Return the [X, Y] coordinate for the center point of the cell that contains the specified text.  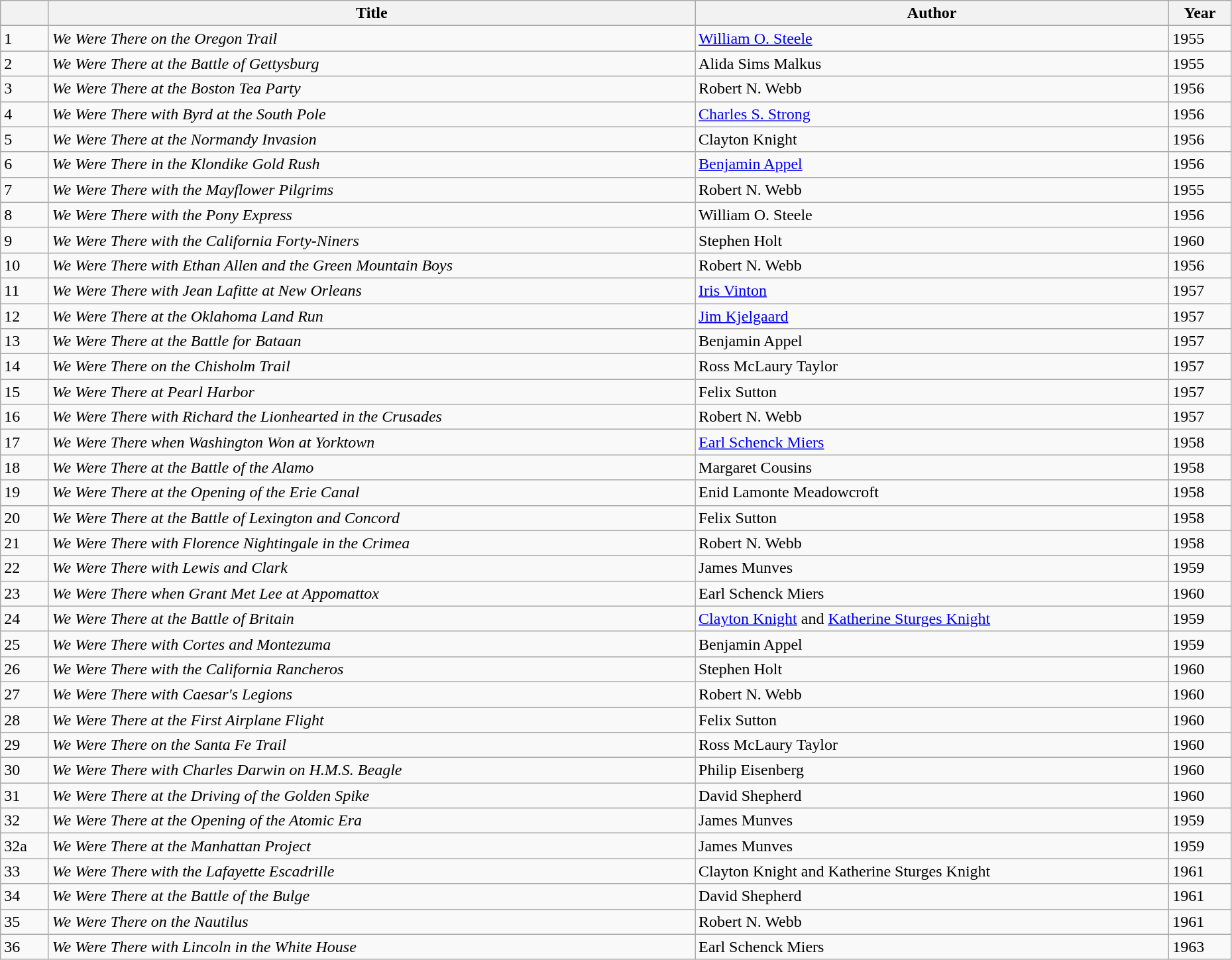
3 [25, 89]
Charles S. Strong [932, 114]
We Were There with the California Rancheros [371, 669]
20 [25, 518]
33 [25, 871]
16 [25, 417]
26 [25, 669]
We Were There at the Battle of the Alamo [371, 467]
Year [1200, 13]
We Were There on the Santa Fe Trail [371, 745]
We Were There when Grant Met Lee at Appomattox [371, 593]
35 [25, 922]
We Were There with Richard the Lionhearted in the Crusades [371, 417]
We Were There at the Normandy Invasion [371, 139]
Margaret Cousins [932, 467]
We Were There at the Battle for Bataan [371, 341]
21 [25, 543]
Iris Vinton [932, 290]
Clayton Knight [932, 139]
We Were There at the Oklahoma Land Run [371, 316]
6 [25, 164]
31 [25, 796]
We Were There in the Klondike Gold Rush [371, 164]
Author [932, 13]
12 [25, 316]
36 [25, 947]
We Were There with Cortes and Montezuma [371, 644]
27 [25, 694]
7 [25, 190]
22 [25, 568]
24 [25, 619]
We Were There at the Manhattan Project [371, 846]
We Were There with Lincoln in the White House [371, 947]
We Were There at Pearl Harbor [371, 392]
10 [25, 265]
18 [25, 467]
32 [25, 821]
We Were There at the Driving of the Golden Spike [371, 796]
1963 [1200, 947]
4 [25, 114]
We Were There with Byrd at the South Pole [371, 114]
1 [25, 38]
We Were There with Jean Lafitte at New Orleans [371, 290]
We Were There with Caesar's Legions [371, 694]
We Were There at the Opening of the Erie Canal [371, 493]
We Were There at the Boston Tea Party [371, 89]
We Were There with the Pony Express [371, 215]
Alida Sims Malkus [932, 64]
9 [25, 240]
We Were There on the Chisholm Trail [371, 367]
We Were There on the Nautilus [371, 922]
We Were There at the Battle of Lexington and Concord [371, 518]
We Were There at the Battle of Britain [371, 619]
29 [25, 745]
We Were There when Washington Won at Yorktown [371, 442]
We Were There at the First Airplane Flight [371, 719]
We Were There with Ethan Allen and the Green Mountain Boys [371, 265]
14 [25, 367]
5 [25, 139]
We Were There with Florence Nightingale in the Crimea [371, 543]
We Were There with the Mayflower Pilgrims [371, 190]
8 [25, 215]
17 [25, 442]
Philip Eisenberg [932, 770]
We Were There at the Opening of the Atomic Era [371, 821]
We Were There with Lewis and Clark [371, 568]
2 [25, 64]
23 [25, 593]
32a [25, 846]
25 [25, 644]
We Were There on the Oregon Trail [371, 38]
We Were There at the Battle of the Bulge [371, 896]
We Were There at the Battle of Gettysburg [371, 64]
Title [371, 13]
15 [25, 392]
We Were There with the Lafayette Escadrille [371, 871]
Jim Kjelgaard [932, 316]
13 [25, 341]
11 [25, 290]
19 [25, 493]
Enid Lamonte Meadowcroft [932, 493]
28 [25, 719]
We Were There with the California Forty-Niners [371, 240]
34 [25, 896]
30 [25, 770]
We Were There with Charles Darwin on H.M.S. Beagle [371, 770]
